Find where the given text appears and provide that cell's center as (X, Y) coordinate. 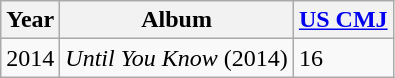
Album (177, 20)
Until You Know (2014) (177, 58)
US CMJ (343, 20)
16 (343, 58)
2014 (30, 58)
Year (30, 20)
